Return the (X, Y) coordinate for the center point of the cell that contains the specified text.  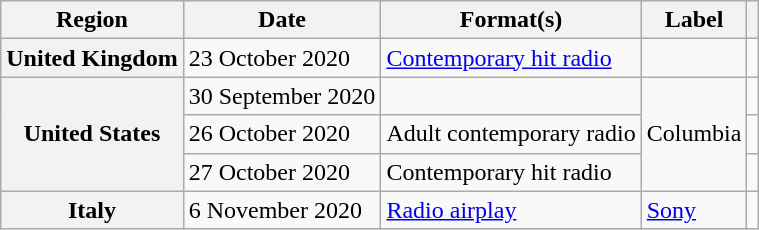
Columbia (694, 134)
Italy (92, 210)
Date (282, 20)
Sony (694, 210)
Region (92, 20)
United Kingdom (92, 58)
Adult contemporary radio (511, 134)
Format(s) (511, 20)
23 October 2020 (282, 58)
30 September 2020 (282, 96)
Label (694, 20)
Radio airplay (511, 210)
United States (92, 134)
6 November 2020 (282, 210)
27 October 2020 (282, 172)
26 October 2020 (282, 134)
